Determine the (x, y) coordinate at the center of the cell enclosing the given text.  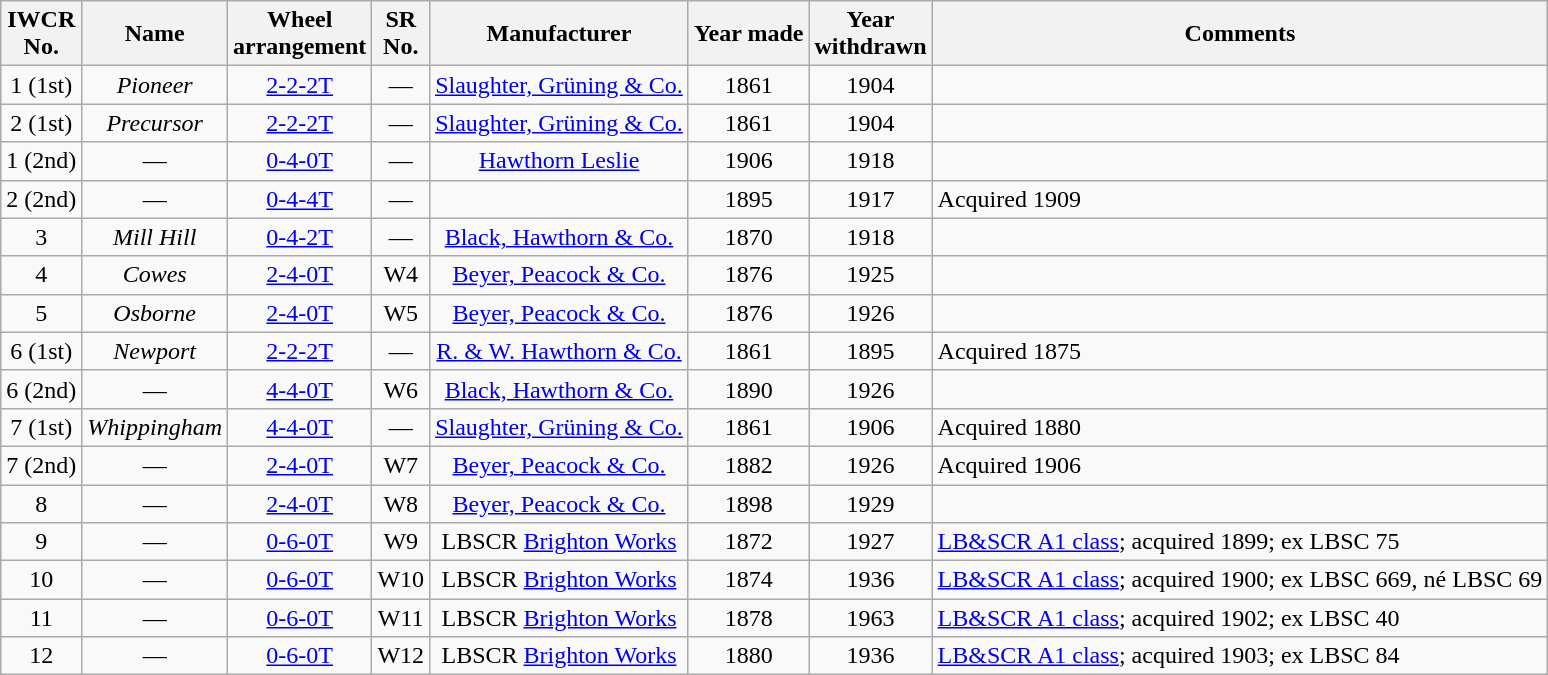
1963 (870, 618)
Acquired 1906 (1240, 465)
Acquired 1880 (1240, 427)
W9 (401, 542)
W4 (401, 275)
6 (2nd) (42, 389)
2 (1st) (42, 123)
Wheelarrangement (300, 34)
W10 (401, 580)
1929 (870, 503)
1882 (748, 465)
Whippingham (155, 427)
W7 (401, 465)
LB&SCR A1 class; acquired 1899; ex LBSC 75 (1240, 542)
Name (155, 34)
LB&SCR A1 class; acquired 1900; ex LBSC 669, né LBSC 69 (1240, 580)
2 (2nd) (42, 199)
Cowes (155, 275)
Manufacturer (560, 34)
4 (42, 275)
3 (42, 237)
7 (1st) (42, 427)
1872 (748, 542)
1878 (748, 618)
1874 (748, 580)
W12 (401, 656)
Yearwithdrawn (870, 34)
Newport (155, 351)
0-4-0T (300, 161)
0-4-2T (300, 237)
W6 (401, 389)
R. & W. Hawthorn & Co. (560, 351)
Acquired 1875 (1240, 351)
Precursor (155, 123)
W8 (401, 503)
1870 (748, 237)
11 (42, 618)
Mill Hill (155, 237)
W5 (401, 313)
0-4-4T (300, 199)
1917 (870, 199)
5 (42, 313)
1 (2nd) (42, 161)
1890 (748, 389)
1 (1st) (42, 85)
W11 (401, 618)
Comments (1240, 34)
Hawthorn Leslie (560, 161)
LB&SCR A1 class; acquired 1902; ex LBSC 40 (1240, 618)
7 (2nd) (42, 465)
8 (42, 503)
1880 (748, 656)
Year made (748, 34)
Osborne (155, 313)
1925 (870, 275)
12 (42, 656)
6 (1st) (42, 351)
10 (42, 580)
9 (42, 542)
1898 (748, 503)
Acquired 1909 (1240, 199)
Pioneer (155, 85)
LB&SCR A1 class; acquired 1903; ex LBSC 84 (1240, 656)
1927 (870, 542)
IWCRNo. (42, 34)
SRNo. (401, 34)
